Capture the cell that displays the provided text and extract its [X, Y] central coordinate. 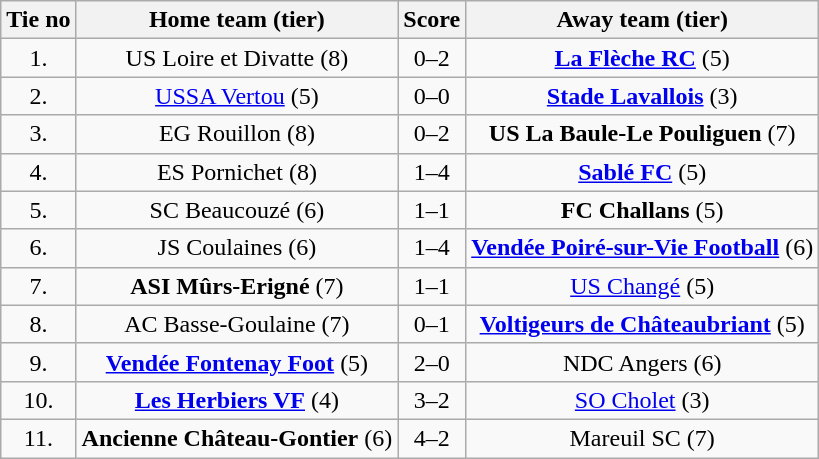
USSA Vertou (5) [237, 96]
1. [38, 58]
Mareuil SC (7) [642, 438]
5. [38, 210]
EG Rouillon (8) [237, 134]
ASI Mûrs-Erigné (7) [237, 286]
Home team (tier) [237, 20]
La Flèche RC (5) [642, 58]
3. [38, 134]
2. [38, 96]
AC Basse-Goulaine (7) [237, 324]
US Changé (5) [642, 286]
9. [38, 362]
11. [38, 438]
ES Pornichet (8) [237, 172]
FC Challans (5) [642, 210]
Tie no [38, 20]
0–0 [432, 96]
0–1 [432, 324]
8. [38, 324]
Les Herbiers VF (4) [237, 400]
Vendée Fontenay Foot (5) [237, 362]
7. [38, 286]
Voltigeurs de Châteaubriant (5) [642, 324]
SO Cholet (3) [642, 400]
NDC Angers (6) [642, 362]
10. [38, 400]
US Loire et Divatte (8) [237, 58]
Sablé FC (5) [642, 172]
Stade Lavallois (3) [642, 96]
6. [38, 248]
Score [432, 20]
4. [38, 172]
4–2 [432, 438]
3–2 [432, 400]
Away team (tier) [642, 20]
US La Baule-Le Pouliguen (7) [642, 134]
SC Beaucouzé (6) [237, 210]
Ancienne Château-Gontier (6) [237, 438]
JS Coulaines (6) [237, 248]
Vendée Poiré-sur-Vie Football (6) [642, 248]
2–0 [432, 362]
